Output the [X, Y] coordinate of the center of the cell containing the given text.  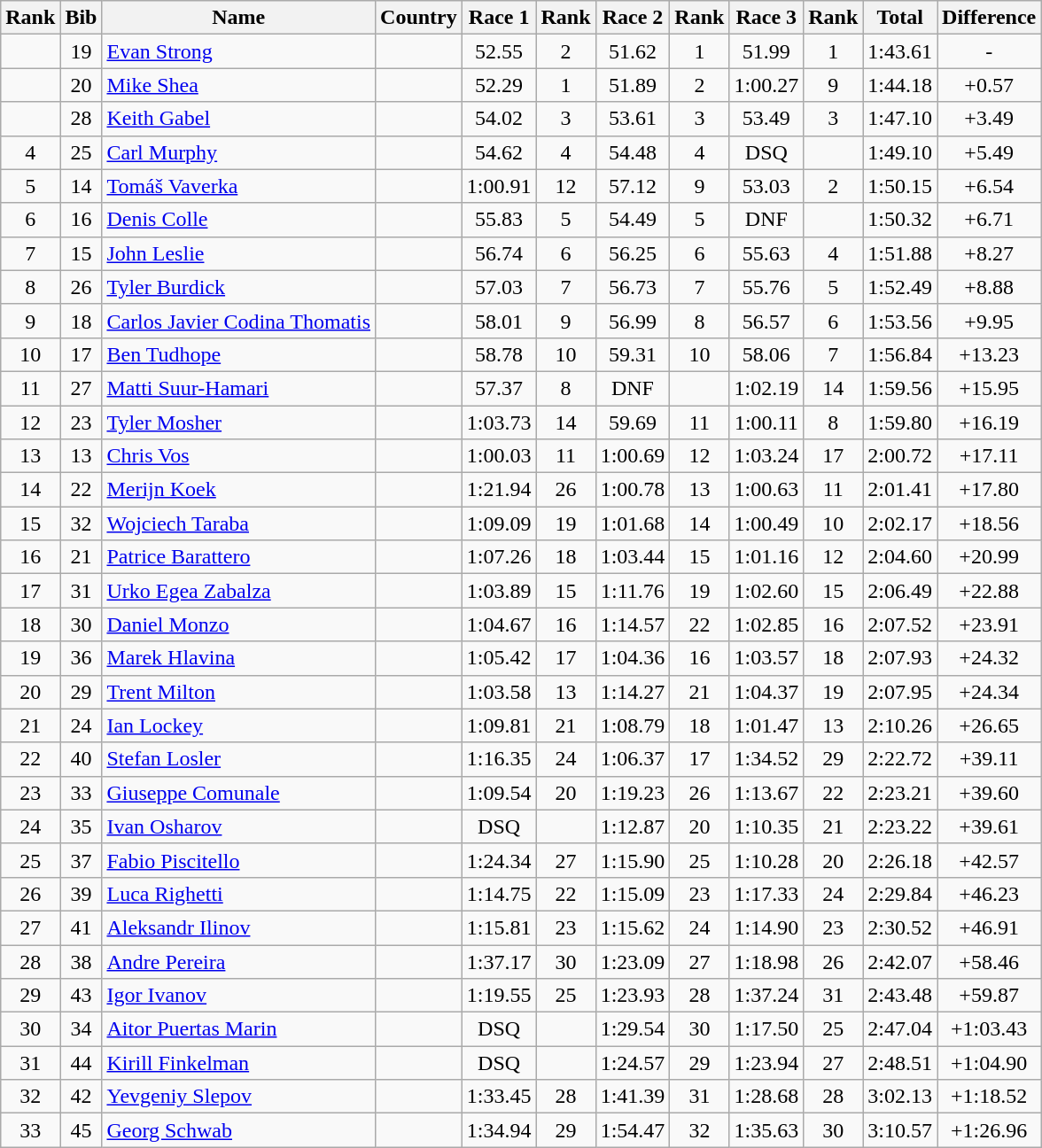
1:04.37 [766, 692]
Daniel Monzo [239, 624]
52.55 [499, 51]
John Leslie [239, 253]
2:26.18 [900, 860]
56.73 [633, 287]
Evan Strong [239, 51]
Mike Shea [239, 85]
1:03.89 [499, 591]
Ian Lockey [239, 725]
1:34.52 [766, 759]
+58.46 [989, 961]
1:14.90 [766, 927]
1:03.73 [499, 423]
51.62 [633, 51]
+39.60 [989, 793]
Name [239, 18]
2:42.07 [900, 961]
+24.32 [989, 658]
2:10.26 [900, 725]
1:00.49 [766, 524]
Tyler Mosher [239, 423]
1:17.33 [766, 894]
1:01.16 [766, 557]
57.12 [633, 186]
1:24.57 [633, 1063]
42 [82, 1097]
1:56.84 [900, 354]
55.83 [499, 220]
54.02 [499, 119]
1:35.63 [766, 1130]
1:28.68 [766, 1097]
Total [900, 18]
+9.95 [989, 321]
1:43.61 [900, 51]
1:19.55 [499, 996]
1:50.32 [900, 220]
1:07.26 [499, 557]
1:50.15 [900, 186]
1:00.11 [766, 423]
Andre Pereira [239, 961]
1:44.18 [900, 85]
1:33.45 [499, 1097]
+23.91 [989, 624]
1:06.37 [633, 759]
+6.54 [989, 186]
+26.65 [989, 725]
1:41.39 [633, 1097]
1:01.47 [766, 725]
1:13.67 [766, 793]
Race 3 [766, 18]
1:47.10 [900, 119]
56.74 [499, 253]
53.61 [633, 119]
1:34.94 [499, 1130]
55.63 [766, 253]
1:12.87 [633, 826]
Tomáš Vaverka [239, 186]
3:02.13 [900, 1097]
Igor Ivanov [239, 996]
+42.57 [989, 860]
51.99 [766, 51]
1:18.98 [766, 961]
1:21.94 [499, 490]
59.31 [633, 354]
+59.87 [989, 996]
+13.23 [989, 354]
1:29.54 [633, 1029]
2:23.22 [900, 826]
2:48.51 [900, 1063]
2:00.72 [900, 456]
55.76 [766, 287]
2:22.72 [900, 759]
+16.19 [989, 423]
+5.49 [989, 152]
51.89 [633, 85]
1:14.75 [499, 894]
Race 1 [499, 18]
1:02.19 [766, 388]
59.69 [633, 423]
39 [82, 894]
1:23.93 [633, 996]
Patrice Barattero [239, 557]
1:16.35 [499, 759]
56.57 [766, 321]
1:19.23 [633, 793]
Yevgeniy Slepov [239, 1097]
Carl Murphy [239, 152]
1:53.56 [900, 321]
37 [82, 860]
Marek Hlavina [239, 658]
41 [82, 927]
Trent Milton [239, 692]
1:15.09 [633, 894]
45 [82, 1130]
1:03.57 [766, 658]
Country [419, 18]
+24.34 [989, 692]
1:03.44 [633, 557]
Ivan Osharov [239, 826]
1:17.50 [766, 1029]
+8.88 [989, 287]
Wojciech Taraba [239, 524]
Luca Righetti [239, 894]
1:14.27 [633, 692]
1:00.78 [633, 490]
1:15.90 [633, 860]
2:04.60 [900, 557]
+3.49 [989, 119]
3:10.57 [900, 1130]
1:09.81 [499, 725]
1:59.80 [900, 423]
1:02.85 [766, 624]
Difference [989, 18]
1:37.17 [499, 961]
2:07.95 [900, 692]
+0.57 [989, 85]
Georg Schwab [239, 1130]
1:01.68 [633, 524]
2:30.52 [900, 927]
+1:26.96 [989, 1130]
1:00.27 [766, 85]
1:02.60 [766, 591]
2:07.93 [900, 658]
+8.27 [989, 253]
1:04.36 [633, 658]
56.99 [633, 321]
1:23.09 [633, 961]
1:51.88 [900, 253]
1:37.24 [766, 996]
+6.71 [989, 220]
1:09.54 [499, 793]
1:10.35 [766, 826]
1:54.47 [633, 1130]
Urko Egea Zabalza [239, 591]
Giuseppe Comunale [239, 793]
2:07.52 [900, 624]
36 [82, 658]
1:24.34 [499, 860]
2:29.84 [900, 894]
43 [82, 996]
54.49 [633, 220]
Fabio Piscitello [239, 860]
+18.56 [989, 524]
54.62 [499, 152]
54.48 [633, 152]
38 [82, 961]
57.03 [499, 287]
1:00.63 [766, 490]
+46.23 [989, 894]
58.78 [499, 354]
1:11.76 [633, 591]
1:15.62 [633, 927]
Bib [82, 18]
Kirill Finkelman [239, 1063]
+39.61 [989, 826]
35 [82, 826]
1:14.57 [633, 624]
Aitor Puertas Marin [239, 1029]
Carlos Javier Codina Thomatis [239, 321]
+15.95 [989, 388]
58.06 [766, 354]
Stefan Losler [239, 759]
1:00.91 [499, 186]
2:06.49 [900, 591]
2:02.17 [900, 524]
1:03.58 [499, 692]
Chris Vos [239, 456]
1:59.56 [900, 388]
+46.91 [989, 927]
+1:18.52 [989, 1097]
Merijn Koek [239, 490]
1:00.69 [633, 456]
Keith Gabel [239, 119]
1:49.10 [900, 152]
2:47.04 [900, 1029]
44 [82, 1063]
1:04.67 [499, 624]
53.03 [766, 186]
53.49 [766, 119]
1:23.94 [766, 1063]
1:03.24 [766, 456]
Tyler Burdick [239, 287]
34 [82, 1029]
+22.88 [989, 591]
2:01.41 [900, 490]
+39.11 [989, 759]
57.37 [499, 388]
+17.80 [989, 490]
1:15.81 [499, 927]
1:00.03 [499, 456]
+17.11 [989, 456]
1:08.79 [633, 725]
1:05.42 [499, 658]
40 [82, 759]
Race 2 [633, 18]
+1:04.90 [989, 1063]
+1:03.43 [989, 1029]
2:43.48 [900, 996]
- [989, 51]
52.29 [499, 85]
Matti Suur-Hamari [239, 388]
1:10.28 [766, 860]
Ben Tudhope [239, 354]
58.01 [499, 321]
56.25 [633, 253]
+20.99 [989, 557]
2:23.21 [900, 793]
Denis Colle [239, 220]
1:52.49 [900, 287]
1:09.09 [499, 524]
Aleksandr Ilinov [239, 927]
